Scan for the cell matching the given text and deliver its [X, Y] coordinate at center. 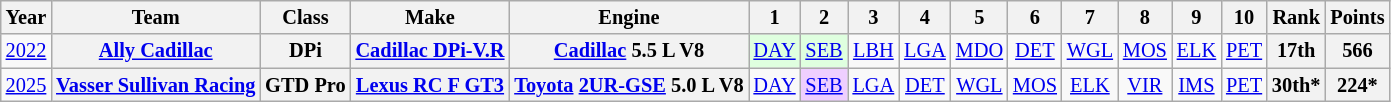
Class [305, 17]
10 [1244, 17]
30th* [1296, 85]
Ally Cadillac [156, 51]
Team [156, 17]
224* [1357, 85]
17th [1296, 51]
6 [1035, 17]
IMS [1196, 85]
Make [430, 17]
2025 [26, 85]
Toyota 2UR-GSE 5.0 L V8 [628, 85]
1 [775, 17]
566 [1357, 51]
Lexus RC F GT3 [430, 85]
3 [874, 17]
Cadillac DPi-V.R [430, 51]
7 [1090, 17]
8 [1145, 17]
LBH [874, 51]
Cadillac 5.5 L V8 [628, 51]
9 [1196, 17]
5 [980, 17]
GTD Pro [305, 85]
VIR [1145, 85]
Rank [1296, 17]
4 [925, 17]
2 [824, 17]
Vasser Sullivan Racing [156, 85]
MDO [980, 51]
Points [1357, 17]
DPi [305, 51]
2022 [26, 51]
Engine [628, 17]
Year [26, 17]
